Detect which cell encompasses the target text, then output its [X, Y] center coordinate. 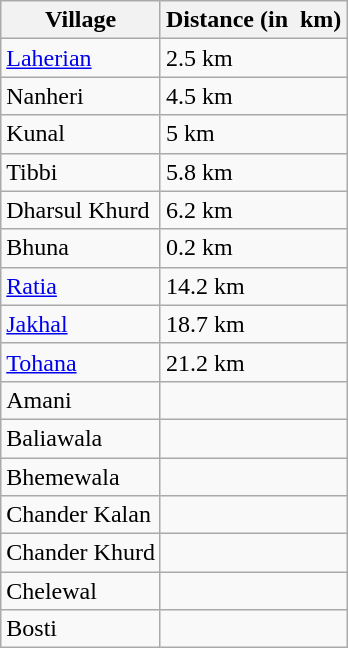
2.5 km [253, 58]
Amani [81, 400]
6.2 km [253, 210]
Distance (in km) [253, 20]
Bhemewala [81, 477]
Chelewal [81, 591]
5.8 km [253, 172]
Village [81, 20]
5 km [253, 134]
Kunal [81, 134]
21.2 km [253, 362]
18.7 km [253, 324]
4.5 km [253, 96]
0.2 km [253, 248]
Bhuna [81, 248]
14.2 km [253, 286]
Bosti [81, 629]
Jakhal [81, 324]
Chander Khurd [81, 553]
Tohana [81, 362]
Nanheri [81, 96]
Tibbi [81, 172]
Laherian [81, 58]
Baliawala [81, 438]
Dharsul Khurd [81, 210]
Chander Kalan [81, 515]
Ratia [81, 286]
